Identify which cell holds the provided text, then report its [X, Y] central coordinate. 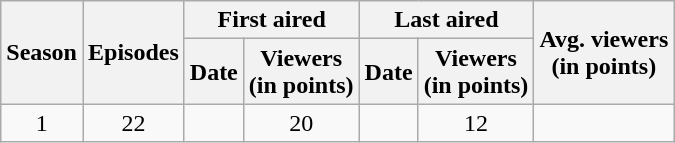
Last aired [446, 20]
First aired [272, 20]
12 [476, 123]
Avg. viewers(in points) [604, 52]
Episodes [133, 52]
22 [133, 123]
20 [301, 123]
1 [42, 123]
Season [42, 52]
